Detect which cell encompasses the target text, then output its (X, Y) center coordinate. 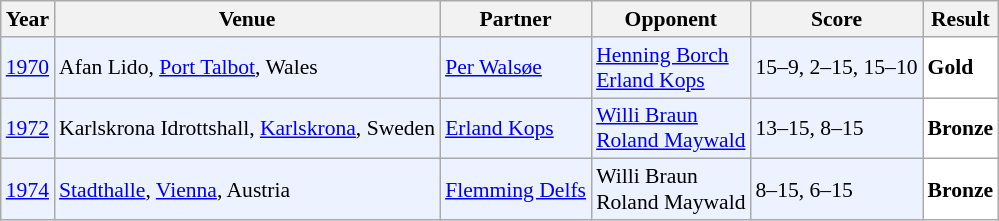
8–15, 6–15 (837, 190)
Partner (516, 19)
Henning Borch Erland Kops (670, 68)
1970 (28, 68)
Gold (961, 68)
Karlskrona Idrottshall, Karlskrona, Sweden (247, 128)
15–9, 2–15, 15–10 (837, 68)
Erland Kops (516, 128)
1974 (28, 190)
Opponent (670, 19)
1972 (28, 128)
Afan Lido, Port Talbot, Wales (247, 68)
Result (961, 19)
Year (28, 19)
13–15, 8–15 (837, 128)
Per Walsøe (516, 68)
Stadthalle, Vienna, Austria (247, 190)
Flemming Delfs (516, 190)
Venue (247, 19)
Score (837, 19)
